For the text-containing cell, return its midpoint in [x, y] coordinate format. 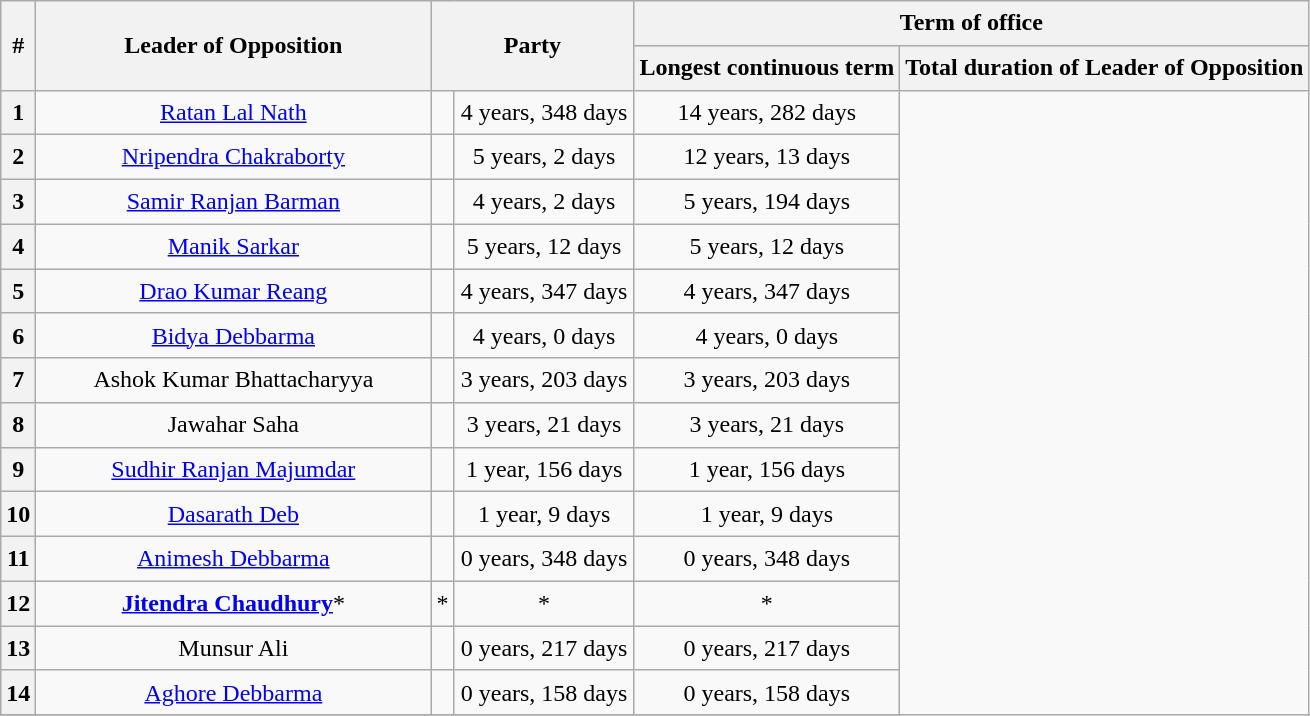
Jawahar Saha [234, 426]
Nripendra Chakraborty [234, 158]
Ratan Lal Nath [234, 112]
# [18, 46]
Drao Kumar Reang [234, 292]
14 [18, 692]
4 years, 348 days [544, 112]
Manik Sarkar [234, 246]
7 [18, 380]
2 [18, 158]
4 years, 2 days [544, 202]
5 [18, 292]
Term of office [972, 24]
8 [18, 426]
Longest continuous term [767, 68]
6 [18, 336]
1 [18, 112]
Party [532, 46]
9 [18, 470]
13 [18, 648]
Total duration of Leader of Opposition [1104, 68]
11 [18, 560]
Leader of Opposition [234, 46]
Dasarath Deb [234, 514]
14 years, 282 days [767, 112]
Jitendra Chaudhury* [234, 604]
Aghore Debbarma [234, 692]
Bidya Debbarma [234, 336]
5 years, 194 days [767, 202]
12 years, 13 days [767, 158]
3 [18, 202]
4 [18, 246]
Ashok Kumar Bhattacharyya [234, 380]
Samir Ranjan Barman [234, 202]
10 [18, 514]
5 years, 2 days [544, 158]
Sudhir Ranjan Majumdar [234, 470]
12 [18, 604]
Animesh Debbarma [234, 560]
Munsur Ali [234, 648]
